Return the (X, Y) coordinate for the center point of the cell that contains the specified text.  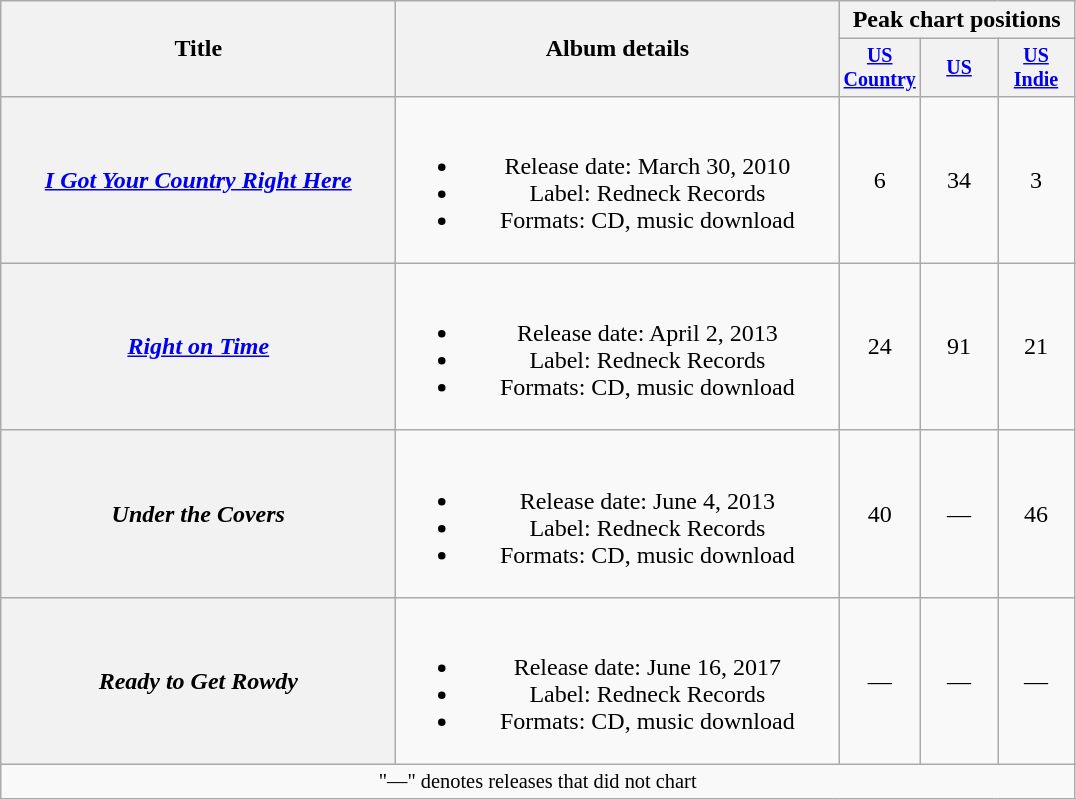
46 (1036, 514)
3 (1036, 180)
91 (960, 346)
US (960, 68)
Album details (618, 49)
Under the Covers (198, 514)
34 (960, 180)
40 (880, 514)
Peak chart positions (957, 20)
21 (1036, 346)
Title (198, 49)
Release date: June 4, 2013Label: Redneck RecordsFormats: CD, music download (618, 514)
"—" denotes releases that did not chart (538, 782)
Ready to Get Rowdy (198, 680)
24 (880, 346)
Right on Time (198, 346)
I Got Your Country Right Here (198, 180)
USIndie (1036, 68)
US Country (880, 68)
Release date: March 30, 2010Label: Redneck RecordsFormats: CD, music download (618, 180)
Release date: April 2, 2013Label: Redneck RecordsFormats: CD, music download (618, 346)
6 (880, 180)
Release date: June 16, 2017Label: Redneck RecordsFormats: CD, music download (618, 680)
